Provide the (X, Y) coordinate of the cell's center where the given text is located.  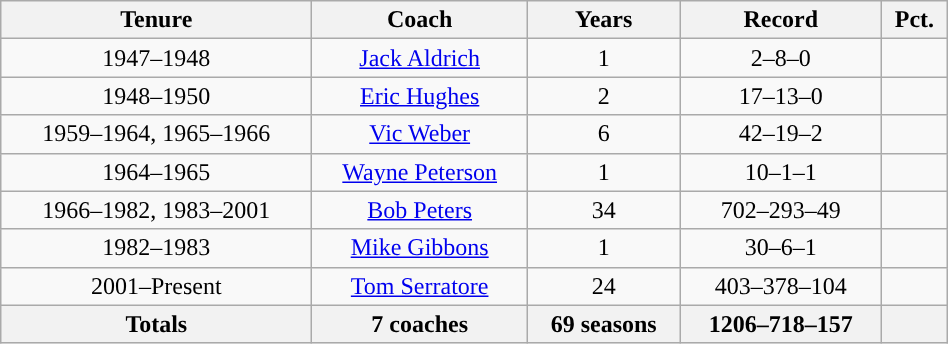
1948–1950 (156, 96)
Years (604, 20)
34 (604, 210)
17–13–0 (781, 96)
1959–1964, 1965–1966 (156, 134)
Eric Hughes (420, 96)
403–378–104 (781, 286)
Jack Aldrich (420, 58)
69 seasons (604, 324)
24 (604, 286)
Record (781, 20)
2–8–0 (781, 58)
1982–1983 (156, 248)
Tenure (156, 20)
Wayne Peterson (420, 172)
Coach (420, 20)
1964–1965 (156, 172)
Mike Gibbons (420, 248)
10–1–1 (781, 172)
30–6–1 (781, 248)
1206–718–157 (781, 324)
1966–1982, 1983–2001 (156, 210)
2001–Present (156, 286)
7 coaches (420, 324)
42–19–2 (781, 134)
6 (604, 134)
Pct. (915, 20)
2 (604, 96)
702–293–49 (781, 210)
Bob Peters (420, 210)
1947–1948 (156, 58)
Vic Weber (420, 134)
Totals (156, 324)
Tom Serratore (420, 286)
